Return the (x, y) coordinate for the center point of the cell that contains the specified text.  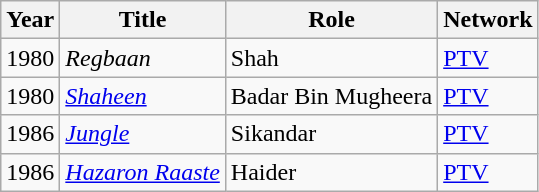
Role (331, 20)
Hazaron Raaste (143, 172)
Shah (331, 58)
Regbaan (143, 58)
Network (488, 20)
Shaheen (143, 96)
Haider (331, 172)
Badar Bin Mugheera (331, 96)
Title (143, 20)
Jungle (143, 134)
Year (30, 20)
Sikandar (331, 134)
